Return the [x, y] coordinate for the center point of the cell that contains the specified text.  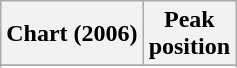
Chart (2006) [72, 34]
Peakposition [189, 34]
